Find where the given text appears and provide that cell's center as [x, y] coordinate. 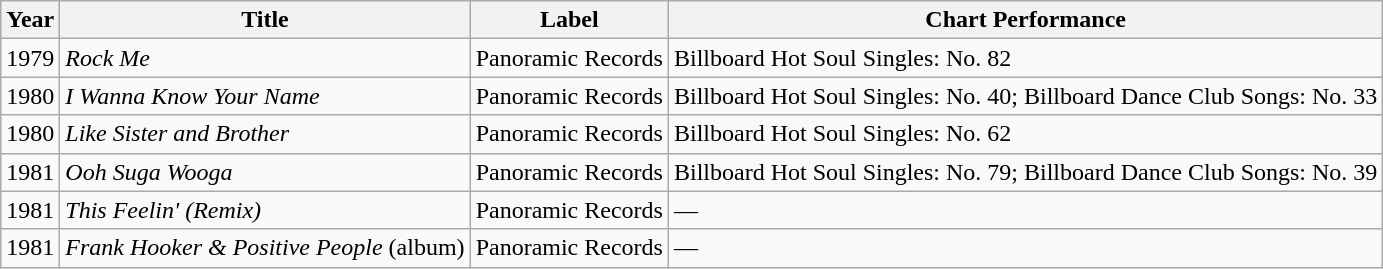
Title [265, 20]
Ooh Suga Wooga [265, 172]
Billboard Hot Soul Singles: No. 62 [1025, 134]
Billboard Hot Soul Singles: No. 82 [1025, 58]
Rock Me [265, 58]
Like Sister and Brother [265, 134]
Label [569, 20]
Billboard Hot Soul Singles: No. 40; Billboard Dance Club Songs: No. 33 [1025, 96]
I Wanna Know Your Name [265, 96]
Chart Performance [1025, 20]
Billboard Hot Soul Singles: No. 79; Billboard Dance Club Songs: No. 39 [1025, 172]
This Feelin' (Remix) [265, 210]
1979 [30, 58]
Frank Hooker & Positive People (album) [265, 248]
Year [30, 20]
